Locate the cell with the specified text and output its [x, y] center coordinate. 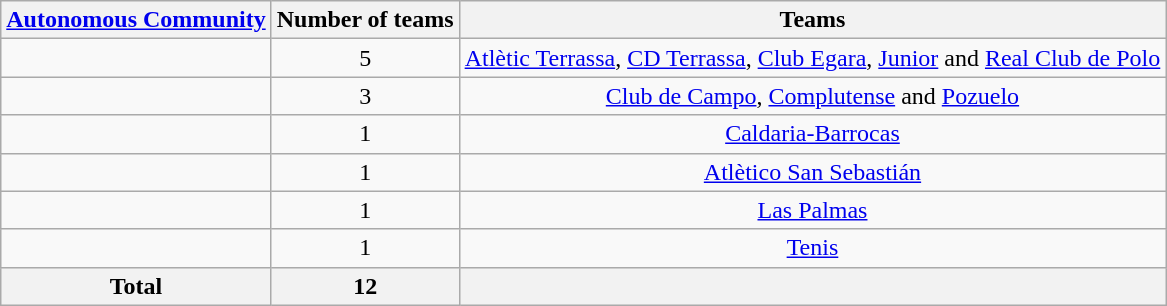
Tenis [812, 248]
12 [365, 286]
Atlètic Terrassa, CD Terrassa, Club Egara, Junior and Real Club de Polo [812, 58]
Total [136, 286]
Atlètico San Sebastián [812, 172]
Teams [812, 20]
Las Palmas [812, 210]
3 [365, 96]
Club de Campo, Complutense and Pozuelo [812, 96]
5 [365, 58]
Autonomous Community [136, 20]
Number of teams [365, 20]
Caldaria-Barrocas [812, 134]
